Find where the given text appears and provide that cell's center as (x, y) coordinate. 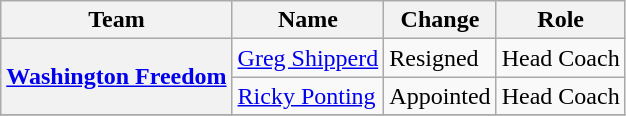
Washington Freedom (116, 77)
Role (560, 20)
Change (440, 20)
Resigned (440, 58)
Team (116, 20)
Ricky Ponting (308, 96)
Appointed (440, 96)
Name (308, 20)
Greg Shipperd (308, 58)
